Scan for the cell matching the given text and deliver its [x, y] coordinate at center. 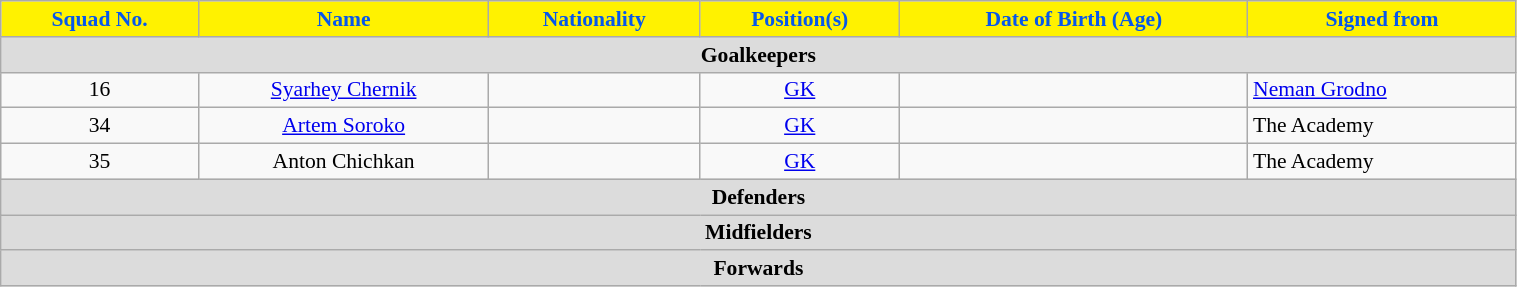
Defenders [758, 197]
Forwards [758, 269]
Nationality [594, 19]
Anton Chichkan [343, 162]
35 [100, 162]
Date of Birth (Age) [1074, 19]
Squad No. [100, 19]
Syarhey Chernik [343, 90]
34 [100, 126]
Signed from [1382, 19]
Midfielders [758, 233]
Name [343, 19]
Goalkeepers [758, 55]
16 [100, 90]
Artem Soroko [343, 126]
Neman Grodno [1382, 90]
Position(s) [800, 19]
